Determine the (X, Y) coordinate at the center of the cell enclosing the given text.  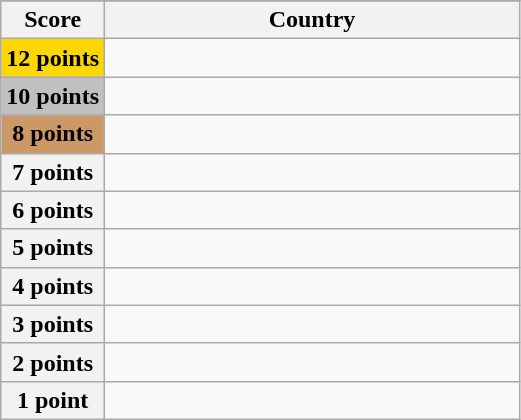
8 points (53, 134)
2 points (53, 362)
6 points (53, 210)
5 points (53, 248)
12 points (53, 58)
3 points (53, 324)
4 points (53, 286)
Score (53, 20)
Country (312, 20)
10 points (53, 96)
7 points (53, 172)
1 point (53, 400)
